Find where the given text appears and provide that cell's center as (x, y) coordinate. 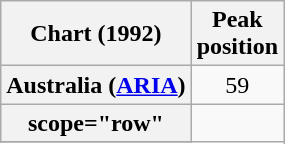
Australia (ARIA) (96, 85)
59 (237, 85)
Peakposition (237, 34)
scope="row" (96, 123)
Chart (1992) (96, 34)
